Return the [x, y] coordinate for the center point of the cell that contains the specified text.  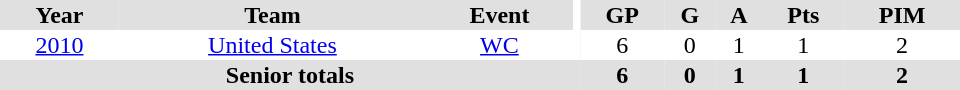
Year [60, 15]
Senior totals [290, 75]
Team [272, 15]
United States [272, 45]
A [738, 15]
PIM [902, 15]
Pts [804, 15]
G [690, 15]
GP [622, 15]
2010 [60, 45]
Event [500, 15]
WC [500, 45]
